Determine the [x, y] coordinate at the center of the cell enclosing the given text.  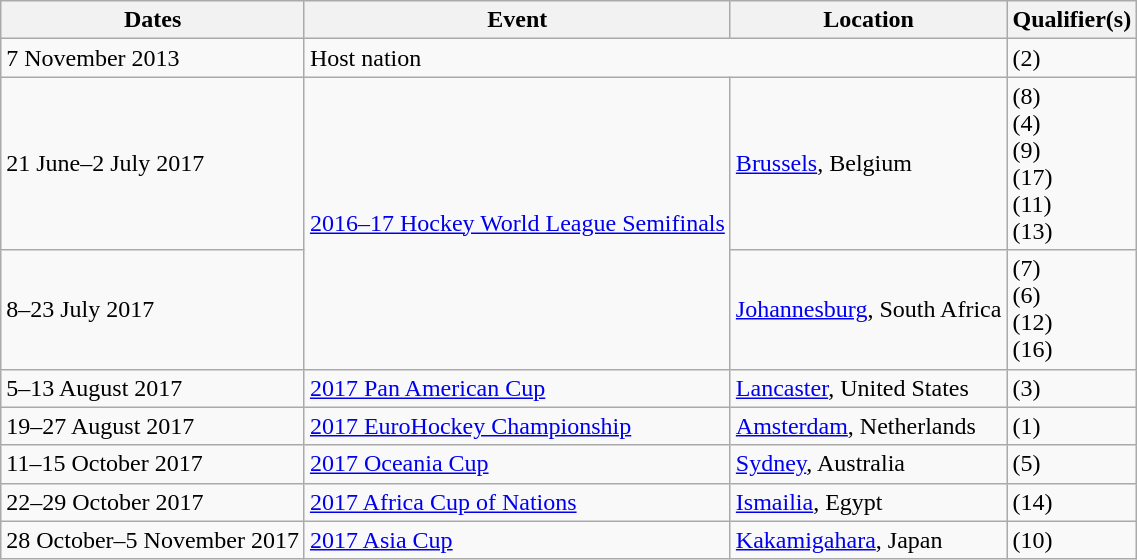
Amsterdam, Netherlands [868, 426]
Dates [153, 20]
2017 Pan American Cup [517, 388]
Ismailia, Egypt [868, 502]
Sydney, Australia [868, 464]
(10) [1072, 540]
8–23 July 2017 [153, 310]
Lancaster, United States [868, 388]
Brussels, Belgium [868, 164]
21 June–2 July 2017 [153, 164]
2017 Africa Cup of Nations [517, 502]
2017 Asia Cup [517, 540]
28 October–5 November 2017 [153, 540]
Event [517, 20]
22–29 October 2017 [153, 502]
Qualifier(s) [1072, 20]
7 November 2013 [153, 58]
(2) [1072, 58]
19–27 August 2017 [153, 426]
2017 EuroHockey Championship [517, 426]
(8) (4) (9) (17) (11) (13) [1072, 164]
(1) [1072, 426]
5–13 August 2017 [153, 388]
2017 Oceania Cup [517, 464]
2016–17 Hockey World League Semifinals [517, 223]
Kakamigahara, Japan [868, 540]
(3) [1072, 388]
Johannesburg, South Africa [868, 310]
(7) (6) (12) (16) [1072, 310]
Host nation [656, 58]
(5) [1072, 464]
(14) [1072, 502]
11–15 October 2017 [153, 464]
Location [868, 20]
